Search for the cell housing the specified text and yield its (x, y) center coordinate. 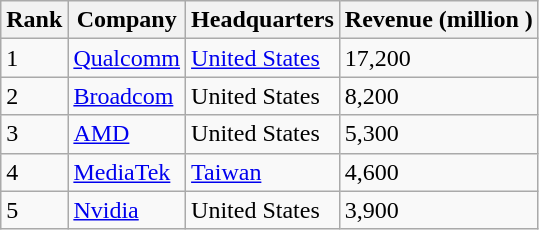
2 (34, 96)
Headquarters (263, 20)
17,200 (438, 58)
Qualcomm (127, 58)
5 (34, 210)
Company (127, 20)
AMD (127, 134)
Taiwan (263, 172)
3,900 (438, 210)
Rank (34, 20)
Broadcom (127, 96)
MediaTek (127, 172)
8,200 (438, 96)
5,300 (438, 134)
Revenue (million ) (438, 20)
3 (34, 134)
4,600 (438, 172)
4 (34, 172)
1 (34, 58)
Nvidia (127, 210)
